Scan for the cell matching the given text and deliver its (X, Y) coordinate at center. 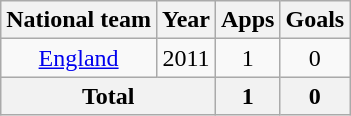
Goals (315, 20)
Year (186, 20)
England (79, 58)
2011 (186, 58)
National team (79, 20)
Apps (248, 20)
Total (108, 96)
